Return (X, Y) of the center of cell containing provided text 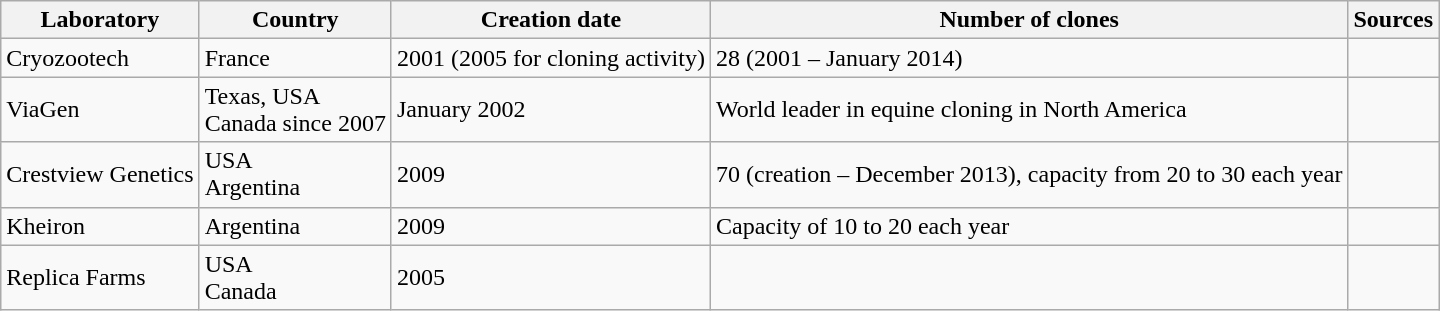
Kheiron (100, 226)
2001 (2005 for cloning activity) (550, 58)
France (295, 58)
Argentina (295, 226)
Creation date (550, 20)
World leader in equine cloning in North America (1028, 110)
Replica Farms (100, 278)
Crestview Genetics (100, 174)
70 (creation – December 2013), capacity from 20 to 30 each year (1028, 174)
Cryozootech (100, 58)
January 2002 (550, 110)
2005 (550, 278)
Texas, USACanada since 2007 (295, 110)
Sources (1394, 20)
USACanada (295, 278)
28 (2001 – January 2014) (1028, 58)
Number of clones (1028, 20)
Country (295, 20)
Laboratory (100, 20)
ViaGen (100, 110)
USAArgentina (295, 174)
Capacity of 10 to 20 each year (1028, 226)
